Extract the (x, y) coordinate from the center of the cell holding the provided text.  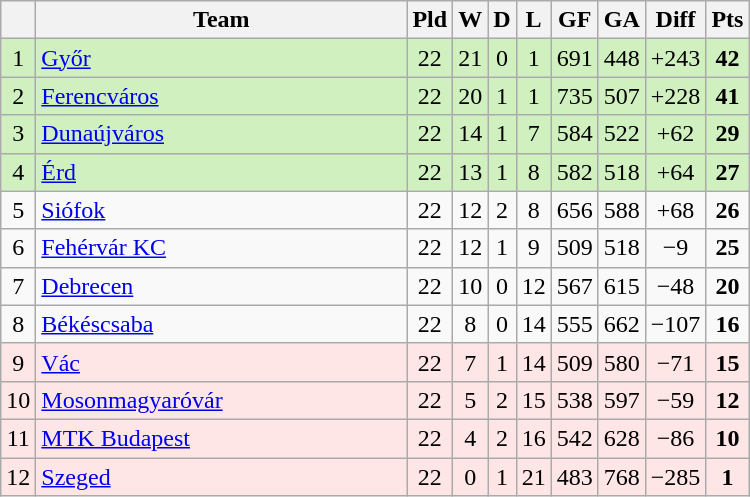
W (470, 20)
6 (18, 248)
29 (728, 134)
538 (574, 400)
Siófok (222, 210)
580 (622, 362)
Mosonmagyaróvár (222, 400)
555 (574, 324)
Szeged (222, 477)
542 (574, 438)
Team (222, 20)
−71 (676, 362)
582 (574, 172)
656 (574, 210)
567 (574, 286)
448 (622, 58)
GA (622, 20)
Vác (222, 362)
691 (574, 58)
25 (728, 248)
+243 (676, 58)
−59 (676, 400)
+64 (676, 172)
41 (728, 96)
483 (574, 477)
Érd (222, 172)
D (502, 20)
615 (622, 286)
−86 (676, 438)
597 (622, 400)
42 (728, 58)
507 (622, 96)
GF (574, 20)
Pld (430, 20)
Pts (728, 20)
Dunaújváros (222, 134)
Fehérvár KC (222, 248)
+62 (676, 134)
628 (622, 438)
MTK Budapest (222, 438)
Győr (222, 58)
11 (18, 438)
26 (728, 210)
735 (574, 96)
Békéscsaba (222, 324)
3 (18, 134)
+228 (676, 96)
13 (470, 172)
Debrecen (222, 286)
662 (622, 324)
584 (574, 134)
−285 (676, 477)
L (534, 20)
27 (728, 172)
768 (622, 477)
522 (622, 134)
−9 (676, 248)
+68 (676, 210)
−107 (676, 324)
−48 (676, 286)
Ferencváros (222, 96)
Diff (676, 20)
588 (622, 210)
